Output the [x, y] coordinate of the center of the cell containing the given text.  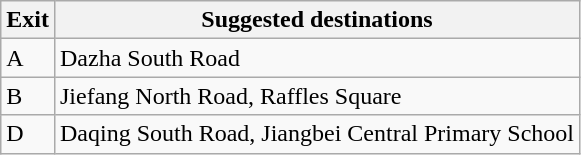
A [28, 58]
D [28, 134]
Suggested destinations [316, 20]
Exit [28, 20]
Jiefang North Road, Raffles Square [316, 96]
B [28, 96]
Daqing South Road, Jiangbei Central Primary School [316, 134]
Dazha South Road [316, 58]
